Scan for the cell matching the given text and deliver its [X, Y] coordinate at center. 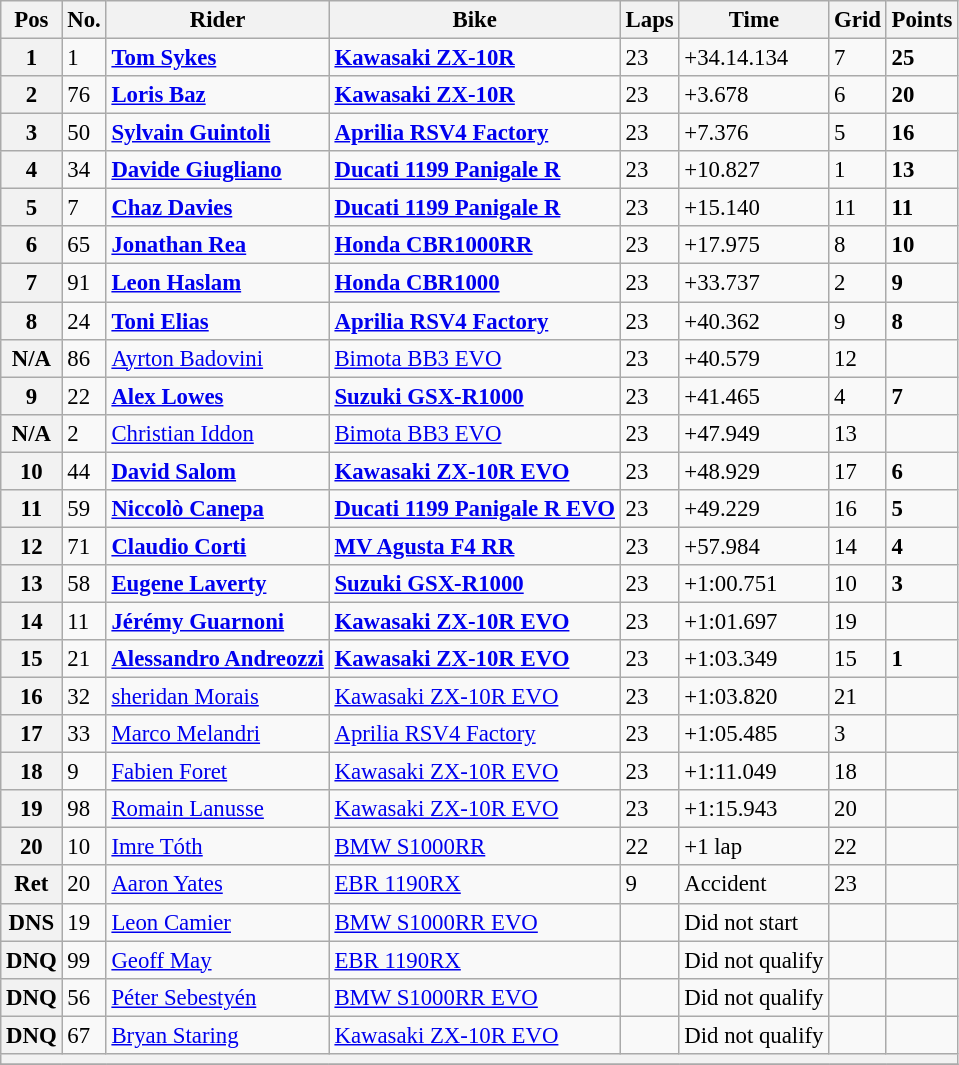
+48.929 [754, 471]
+17.975 [754, 245]
Did not start [754, 922]
67 [84, 1035]
99 [84, 960]
Alessandro Andreozzi [218, 659]
+49.229 [754, 509]
Pos [32, 20]
Bike [474, 20]
Fabien Foret [218, 772]
32 [84, 697]
+10.827 [754, 170]
71 [84, 546]
+3.678 [754, 95]
MV Agusta F4 RR [474, 546]
Ret [32, 885]
+40.579 [754, 358]
Jonathan Rea [218, 245]
+41.465 [754, 396]
65 [84, 245]
Péter Sebestyén [218, 997]
+40.362 [754, 321]
91 [84, 283]
25 [922, 58]
+47.949 [754, 433]
DNS [32, 922]
59 [84, 509]
+15.140 [754, 208]
Romain Lanusse [218, 809]
Tom Sykes [218, 58]
sheridan Morais [218, 697]
Time [754, 20]
Imre Tóth [218, 847]
+57.984 [754, 546]
Marco Melandri [218, 734]
Accident [754, 885]
Alex Lowes [218, 396]
Ayrton Badovini [218, 358]
Leon Camier [218, 922]
Jérémy Guarnoni [218, 621]
Chaz Davies [218, 208]
Eugene Laverty [218, 584]
Christian Iddon [218, 433]
+1:15.943 [754, 809]
+34.14.134 [754, 58]
Grid [858, 20]
Points [922, 20]
Niccolò Canepa [218, 509]
Ducati 1199 Panigale R EVO [474, 509]
33 [84, 734]
50 [84, 133]
Aaron Yates [218, 885]
+33.737 [754, 283]
24 [84, 321]
+1:03.820 [754, 697]
98 [84, 809]
Geoff May [218, 960]
BMW S1000RR [474, 847]
+1:01.697 [754, 621]
34 [84, 170]
+1:05.485 [754, 734]
Toni Elias [218, 321]
David Salom [218, 471]
76 [84, 95]
Honda CBR1000RR [474, 245]
No. [84, 20]
Laps [650, 20]
+1:03.349 [754, 659]
Davide Giugliano [218, 170]
+1:11.049 [754, 772]
+7.376 [754, 133]
44 [84, 471]
+1:00.751 [754, 584]
56 [84, 997]
Loris Baz [218, 95]
Claudio Corti [218, 546]
86 [84, 358]
Rider [218, 20]
58 [84, 584]
Leon Haslam [218, 283]
Sylvain Guintoli [218, 133]
Honda CBR1000 [474, 283]
Bryan Staring [218, 1035]
+1 lap [754, 847]
